Capture the cell that displays the provided text and extract its [X, Y] central coordinate. 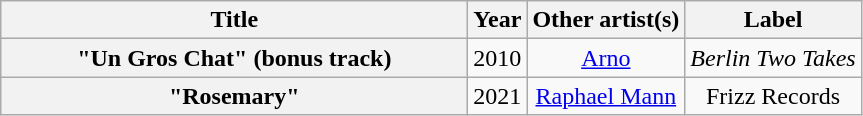
Raphael Mann [606, 96]
Frizz Records [773, 96]
"Rosemary" [234, 96]
Year [498, 20]
"Un Gros Chat" (bonus track) [234, 58]
2021 [498, 96]
Arno [606, 58]
Label [773, 20]
2010 [498, 58]
Berlin Two Takes [773, 58]
Title [234, 20]
Other artist(s) [606, 20]
